Find where the given text appears and provide that cell's center as (X, Y) coordinate. 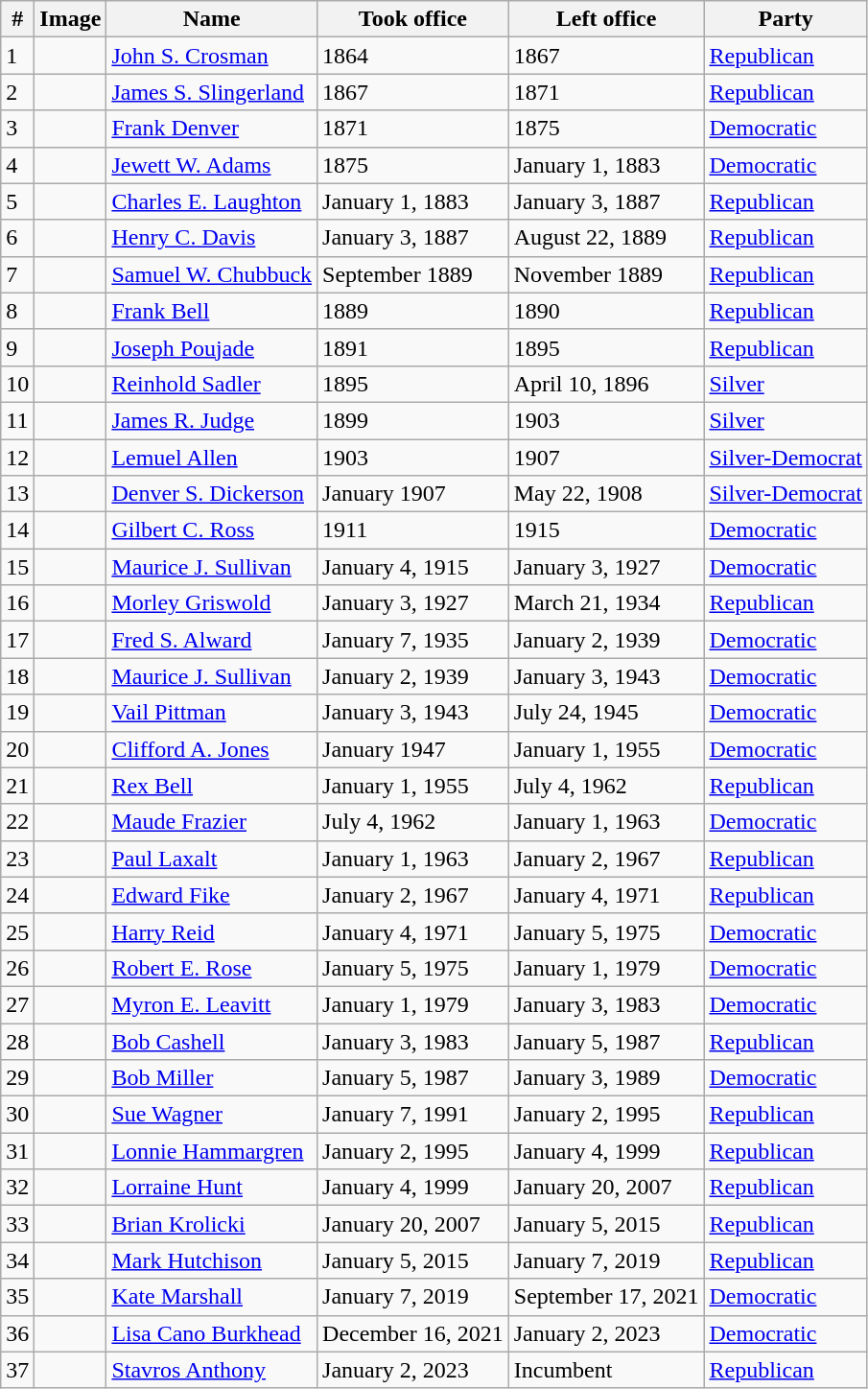
23 (17, 859)
1915 (606, 530)
35 (17, 1297)
21 (17, 786)
January 3, 1989 (606, 1078)
Incumbent (606, 1370)
36 (17, 1333)
22 (17, 822)
29 (17, 1078)
January 7, 1991 (413, 1115)
September 17, 2021 (606, 1297)
Edward Fike (212, 895)
14 (17, 530)
January 1907 (413, 494)
Charles E. Laughton (212, 201)
17 (17, 640)
July 24, 1945 (606, 713)
2 (17, 92)
Bob Miller (212, 1078)
27 (17, 1004)
January 7, 1935 (413, 640)
1907 (606, 458)
Frank Bell (212, 311)
August 22, 1889 (606, 238)
Frank Denver (212, 129)
John S. Crosman (212, 56)
Reinhold Sadler (212, 384)
March 21, 1934 (606, 603)
December 16, 2021 (413, 1333)
Samuel W. Chubbuck (212, 274)
Henry C. Davis (212, 238)
Party (786, 19)
James S. Slingerland (212, 92)
Lemuel Allen (212, 458)
24 (17, 895)
1911 (413, 530)
November 1889 (606, 274)
Vail Pittman (212, 713)
January 1947 (413, 749)
Fred S. Alward (212, 640)
1 (17, 56)
13 (17, 494)
16 (17, 603)
Image (71, 19)
18 (17, 676)
Lorraine Hunt (212, 1188)
Myron E. Leavitt (212, 1004)
37 (17, 1370)
Jewett W. Adams (212, 165)
1890 (606, 311)
6 (17, 238)
32 (17, 1188)
September 1889 (413, 274)
Robert E. Rose (212, 968)
Morley Griswold (212, 603)
Joseph Poujade (212, 347)
May 22, 1908 (606, 494)
34 (17, 1260)
Mark Hutchison (212, 1260)
8 (17, 311)
Maude Frazier (212, 822)
15 (17, 567)
19 (17, 713)
11 (17, 420)
Name (212, 19)
Denver S. Dickerson (212, 494)
January 4, 1915 (413, 567)
Brian Krolicki (212, 1224)
# (17, 19)
Took office (413, 19)
Clifford A. Jones (212, 749)
Gilbert C. Ross (212, 530)
28 (17, 1041)
Left office (606, 19)
9 (17, 347)
1864 (413, 56)
26 (17, 968)
1899 (413, 420)
33 (17, 1224)
Bob Cashell (212, 1041)
Rex Bell (212, 786)
5 (17, 201)
10 (17, 384)
25 (17, 931)
4 (17, 165)
1891 (413, 347)
Harry Reid (212, 931)
Stavros Anthony (212, 1370)
Sue Wagner (212, 1115)
1889 (413, 311)
30 (17, 1115)
James R. Judge (212, 420)
April 10, 1896 (606, 384)
Lisa Cano Burkhead (212, 1333)
7 (17, 274)
Kate Marshall (212, 1297)
Lonnie Hammargren (212, 1151)
12 (17, 458)
3 (17, 129)
20 (17, 749)
Paul Laxalt (212, 859)
31 (17, 1151)
